For the text-containing cell, return its midpoint in [x, y] coordinate format. 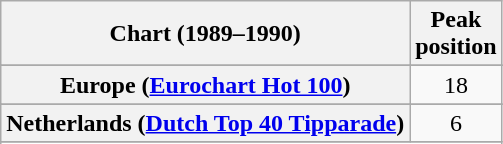
Europe (Eurochart Hot 100) [206, 85]
18 [456, 85]
Chart (1989–1990) [206, 34]
6 [456, 123]
Netherlands (Dutch Top 40 Tipparade) [206, 123]
Peakposition [456, 34]
